Return the [x, y] coordinate for the center point of the cell that contains the specified text.  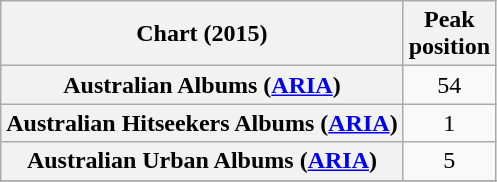
Australian Hitseekers Albums (ARIA) [202, 123]
5 [449, 161]
1 [449, 123]
Australian Albums (ARIA) [202, 85]
54 [449, 85]
Australian Urban Albums (ARIA) [202, 161]
Chart (2015) [202, 34]
Peakposition [449, 34]
